Capture the cell that displays the provided text and extract its [X, Y] central coordinate. 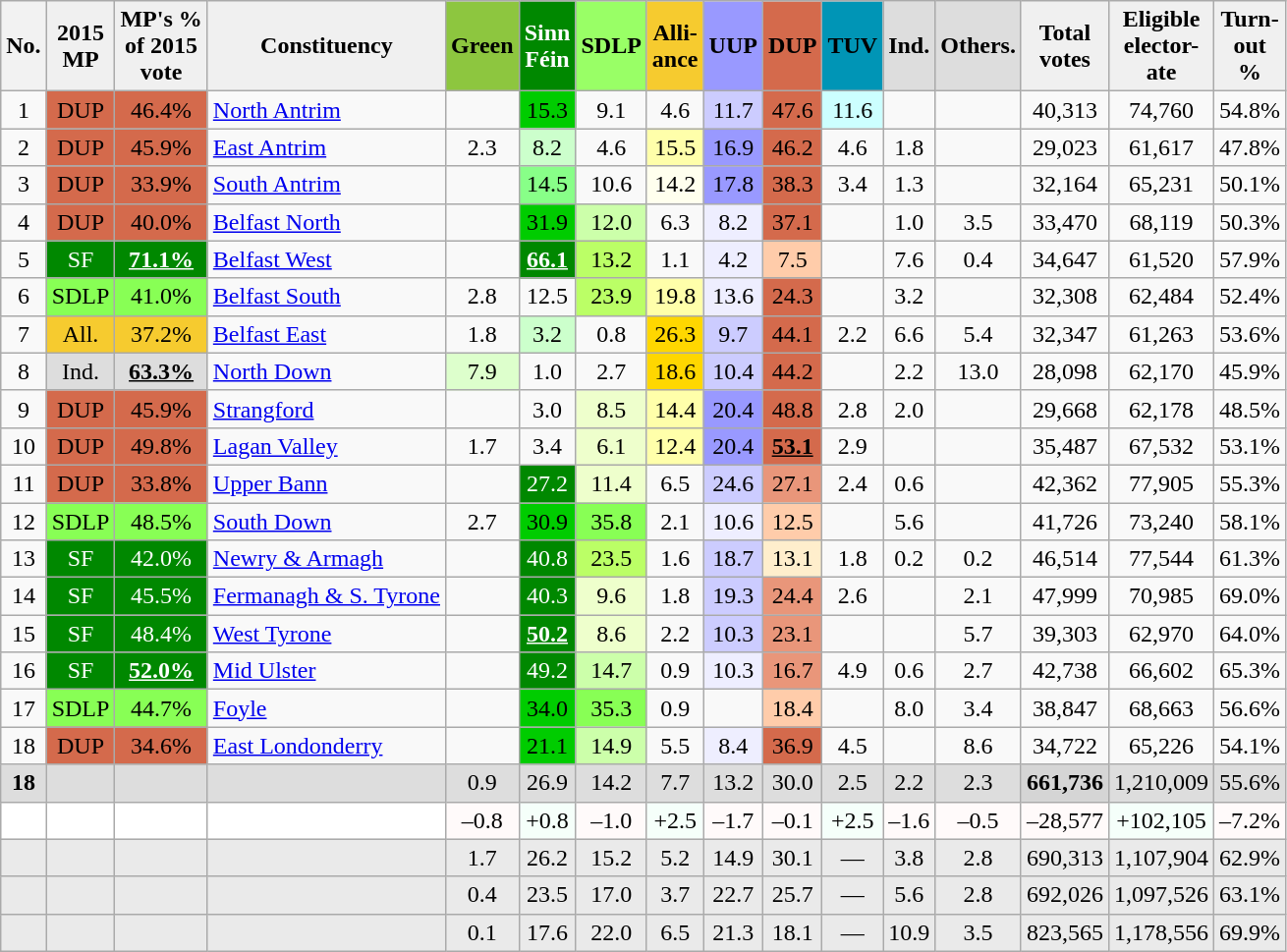
46.2 [792, 147]
27.2 [547, 483]
62,970 [1161, 634]
47.6 [792, 110]
19.8 [675, 297]
44.7% [161, 708]
661,736 [1065, 783]
52.0% [161, 671]
5 [24, 259]
71.1% [161, 259]
26.3 [675, 334]
29,023 [1065, 147]
33.9% [161, 185]
8 [24, 371]
All. [81, 334]
42,738 [1065, 671]
14 [24, 596]
65,226 [1161, 746]
Upper Bann [326, 483]
East Londonderry [326, 746]
1.6 [675, 559]
37.2% [161, 334]
77,544 [1161, 559]
2.6 [853, 596]
56.6% [1250, 708]
62.9% [1250, 858]
823,565 [1065, 932]
61,617 [1161, 147]
Mid Ulster [326, 671]
10.4 [733, 371]
Others. [979, 46]
46.4% [161, 110]
25.7 [792, 895]
MP's % of 2015 vote [161, 46]
Belfast West [326, 259]
35,487 [1065, 446]
18.1 [792, 932]
8.5 [611, 409]
–28,577 [1065, 820]
4.2 [733, 259]
69.0% [1250, 596]
65.3% [1250, 671]
28,098 [1065, 371]
52.4% [1250, 297]
1.3 [910, 185]
41.0% [161, 297]
0.8 [611, 334]
Eligibleelector-ate [1161, 46]
29,668 [1065, 409]
+102,105 [1161, 820]
41,726 [1065, 522]
Green [483, 46]
1.1 [675, 259]
7 [24, 334]
33,470 [1065, 222]
26.2 [547, 858]
44.2 [792, 371]
40.8 [547, 559]
34,647 [1065, 259]
54.8% [1250, 110]
Belfast North [326, 222]
Belfast East [326, 334]
30.9 [547, 522]
2.9 [853, 446]
2.0 [910, 409]
15.5 [675, 147]
11 [24, 483]
UUP [733, 46]
East Antrim [326, 147]
24.3 [792, 297]
47,999 [1065, 596]
63.3% [161, 371]
13.0 [979, 371]
1,178,556 [1161, 932]
17.6 [547, 932]
13.6 [733, 297]
1 [24, 110]
37.1 [792, 222]
12.4 [675, 446]
–7.2% [1250, 820]
77,905 [1161, 483]
1,097,526 [1161, 895]
57.9% [1250, 259]
61,520 [1161, 259]
46,514 [1065, 559]
6.6 [910, 334]
27.1 [792, 483]
18.7 [733, 559]
33.8% [161, 483]
32,347 [1065, 334]
21.3 [733, 932]
61,263 [1161, 334]
11.6 [853, 110]
Strangford [326, 409]
5.5 [675, 746]
42.0% [161, 559]
+0.8 [547, 820]
South Down [326, 522]
38.3 [792, 185]
8.0 [910, 708]
7.5 [792, 259]
30.1 [792, 858]
30.0 [792, 783]
24.6 [733, 483]
15.3 [547, 110]
40,313 [1065, 110]
–0.1 [792, 820]
8.4 [733, 746]
2.5 [853, 783]
62,170 [1161, 371]
West Tyrone [326, 634]
53.1% [1250, 446]
North Down [326, 371]
53.6% [1250, 334]
–0.5 [979, 820]
Lagan Valley [326, 446]
17 [24, 708]
No. [24, 46]
Turn-out % [1250, 46]
Totalvotes [1065, 46]
6.3 [675, 222]
34.0 [547, 708]
48.4% [161, 634]
50.2 [547, 634]
49.8% [161, 446]
54.1% [1250, 746]
66.1 [547, 259]
9 [24, 409]
68,663 [1161, 708]
58.1% [1250, 522]
32,164 [1065, 185]
14.7 [611, 671]
74,760 [1161, 110]
4 [24, 222]
5.4 [979, 334]
64.0% [1250, 634]
North Antrim [326, 110]
50.3% [1250, 222]
62,484 [1161, 297]
42,362 [1065, 483]
34.6% [161, 746]
–1.7 [733, 820]
61.3% [1250, 559]
15.2 [611, 858]
3.7 [675, 895]
–0.8 [483, 820]
66,602 [1161, 671]
7.6 [910, 259]
22.0 [611, 932]
24.4 [792, 596]
3.8 [910, 858]
4.9 [853, 671]
9.6 [611, 596]
11.4 [611, 483]
Newry & Armagh [326, 559]
Constituency [326, 46]
13.1 [792, 559]
18.4 [792, 708]
690,313 [1065, 858]
2015 MP [81, 46]
17.8 [733, 185]
South Antrim [326, 185]
68,119 [1161, 222]
38,847 [1065, 708]
44.1 [792, 334]
23.9 [611, 297]
9.7 [733, 334]
48.8 [792, 409]
23.1 [792, 634]
36.9 [792, 746]
50.1% [1250, 185]
12 [24, 522]
5.7 [979, 634]
35.8 [611, 522]
SinnFéin [547, 46]
45.5% [161, 596]
40.3 [547, 596]
9.1 [611, 110]
6 [24, 297]
6.1 [611, 446]
1,107,904 [1161, 858]
63.1% [1250, 895]
–1.6 [910, 820]
Foyle [326, 708]
35.3 [611, 708]
10.9 [910, 932]
2.4 [853, 483]
14.4 [675, 409]
47.8% [1250, 147]
3.0 [547, 409]
14.5 [547, 185]
10 [24, 446]
19.3 [733, 596]
692,026 [1065, 895]
Belfast South [326, 297]
69.9% [1250, 932]
34,722 [1065, 746]
4.5 [853, 746]
17.0 [611, 895]
Alli-ance [675, 46]
2 [24, 147]
12.0 [611, 222]
TUV [853, 46]
3 [24, 185]
40.0% [161, 222]
67,532 [1161, 446]
70,985 [1161, 596]
53.1 [792, 446]
73,240 [1161, 522]
16 [24, 671]
31.9 [547, 222]
21.1 [547, 746]
11.7 [733, 110]
7.7 [675, 783]
32,308 [1065, 297]
0.1 [483, 932]
7.9 [483, 371]
55.3% [1250, 483]
15 [24, 634]
55.6% [1250, 783]
65,231 [1161, 185]
1,210,009 [1161, 783]
13 [24, 559]
22.7 [733, 895]
5.2 [675, 858]
39,303 [1065, 634]
Fermanagh & S. Tyrone [326, 596]
–1.0 [611, 820]
16.9 [733, 147]
16.7 [792, 671]
18.6 [675, 371]
26.9 [547, 783]
49.2 [547, 671]
62,178 [1161, 409]
